Return [x, y] of the center of cell containing provided text 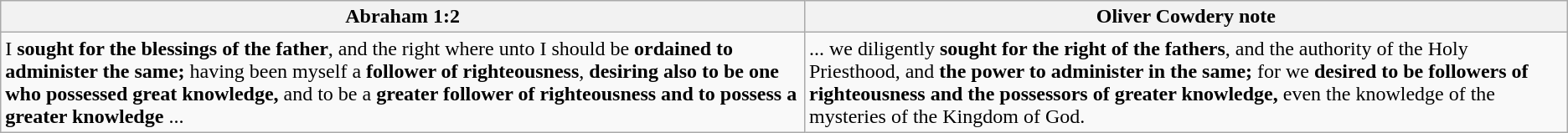
Abraham 1:2 [403, 17]
Oliver Cowdery note [1186, 17]
